Return the [x, y] coordinate for the center point of the cell that contains the specified text.  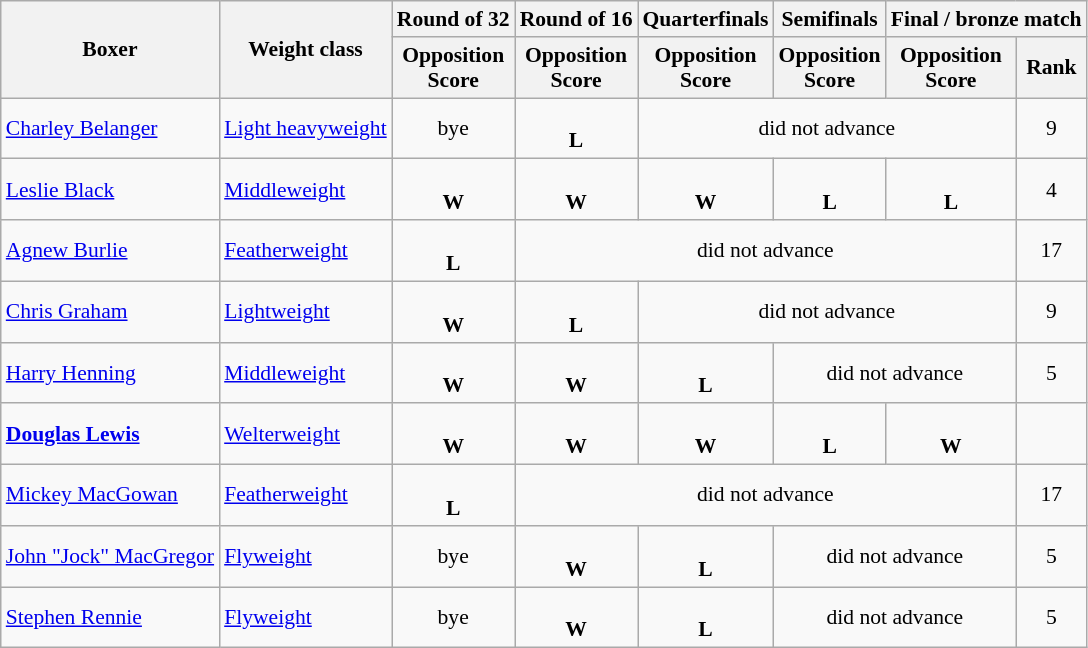
Stephen Rennie [110, 618]
Harry Henning [110, 372]
Charley Belanger [110, 128]
Douglas Lewis [110, 434]
Leslie Black [110, 190]
Quarterfinals [706, 19]
Mickey MacGowan [110, 496]
Semifinals [830, 19]
Welterweight [306, 434]
Weight class [306, 50]
4 [1051, 190]
Rank [1051, 68]
Light heavyweight [306, 128]
John "Jock" MacGregor [110, 556]
Chris Graham [110, 312]
Round of 32 [454, 19]
Final / bronze match [986, 19]
Agnew Burlie [110, 250]
Boxer [110, 50]
Round of 16 [576, 19]
Lightweight [306, 312]
